Provide the [X, Y] coordinate of the cell's center where the given text is located.  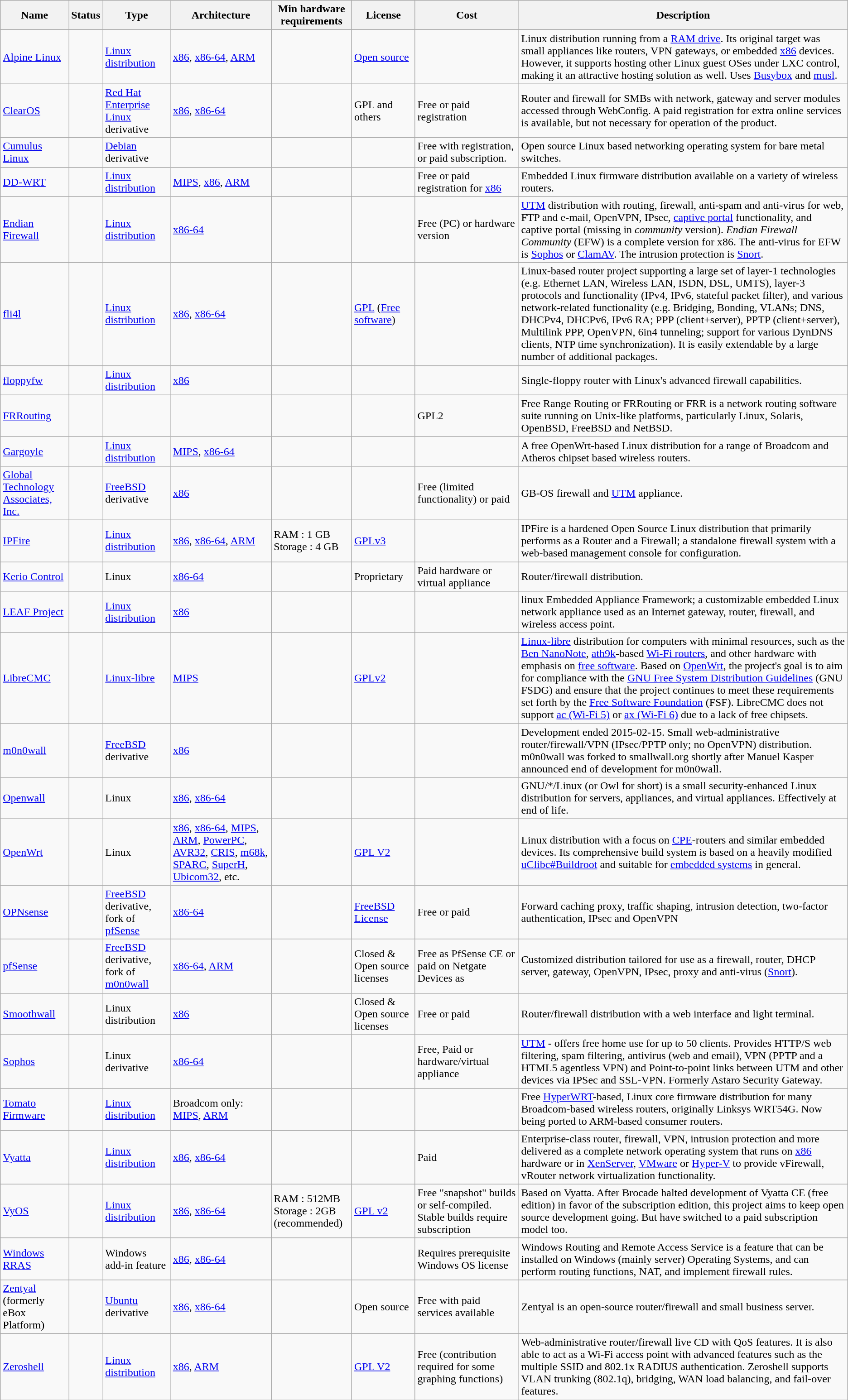
Windows RRAS [34, 1259]
Free, Paid or hardware/virtual appliance [467, 1061]
Free with registration, or paid subscription. [467, 152]
ClearOS [34, 110]
Router/firewall distribution. [683, 576]
Paid [467, 1157]
Free as PfSense CE or paid on Netgate Devices as [467, 966]
Smoothwall [34, 1014]
Single-floppy router with Linux's advanced firewall capabilities. [683, 380]
GPLv2 [383, 678]
Red Hat Enterprise Linux derivative [137, 110]
Gargoyle [34, 451]
Free "snapshot" builds or self-compiled. Stable builds require subscription [467, 1211]
OpenWrt [34, 852]
Linux derivative [137, 1061]
Cost [467, 15]
Free (contribution required for some graphing functions) [467, 1366]
Zentyal is an open-source router/firewall and small business server. [683, 1307]
IPFire [34, 541]
Customized distribution tailored for use as a firewall, router, DHCP server, gateway, OpenVPN, IPsec, proxy and anti-virus (Snort). [683, 966]
Min hardware requirements [312, 15]
Free (limited functionality) or paid [467, 493]
x86-64, ARM [221, 966]
A free OpenWrt-based Linux distribution for a range of Broadcom and Atheros chipset based wireless routers. [683, 451]
Global Technology Associates, Inc. [34, 493]
Router/firewall distribution with a web interface and light terminal. [683, 1014]
Embedded Linux firmware distribution available on a variety of wireless routers. [683, 182]
floppyfw [34, 380]
GPL2 [467, 416]
MIPS, x86-64 [221, 451]
Proprietary [383, 576]
Debian derivative [137, 152]
Requires prerequisite Windows OS license [467, 1259]
MIPS [221, 678]
pfSense [34, 966]
Status [86, 15]
MIPS, x86, ARM [221, 182]
LibreCMC [34, 678]
LEAF Project [34, 612]
Description [683, 15]
Linux-libre [137, 678]
Paid hardware or virtual appliance [467, 576]
Broadcom only: MIPS, ARM [221, 1109]
RAM : 512MBStorage : 2GB(recommended) [312, 1211]
FreeBSD License [383, 912]
RAM : 1 GBStorage : 4 GB [312, 541]
Free with paid services available [467, 1307]
Free or paid registration [467, 110]
GB-OS firewall and UTM appliance. [683, 493]
Kerio Control [34, 576]
GPL (Free software) [383, 314]
x86, x86-64, MIPS, ARM, PowerPC, AVR32, CRIS, m68k, SPARC, SuperH, Ubicom32, etc. [221, 852]
Free (PC) or hardware version [467, 230]
Vyatta [34, 1157]
x86, ARM [221, 1366]
Tomato Firmware [34, 1109]
GPL v2 [383, 1211]
Endian Firewall [34, 230]
FRRouting [34, 416]
Cumulus Linux [34, 152]
Zentyal (formerly eBox Platform) [34, 1307]
OPNsense [34, 912]
VyOS [34, 1211]
GPL and others [383, 110]
FreeBSD derivative, fork of pfSense [137, 912]
Ubuntu derivative [137, 1307]
m0n0wall [34, 751]
Alpine Linux [34, 57]
Name [34, 15]
Forward caching proxy, traffic shaping, intrusion detection, two-factor authentication, IPsec and OpenVPN [683, 912]
DD-WRT [34, 182]
Openwall [34, 798]
Windows add-in feature [137, 1259]
Zeroshell [34, 1366]
Type [137, 15]
Sophos [34, 1061]
Architecture [221, 15]
Free or paid registration for x86 [467, 182]
FreeBSD derivative, fork of m0n0wall [137, 966]
GPLv3 [383, 541]
fli4l [34, 314]
License [383, 15]
Open source Linux based networking operating system for bare metal switches. [683, 152]
